Identify which cell holds the provided text, then report its [X, Y] central coordinate. 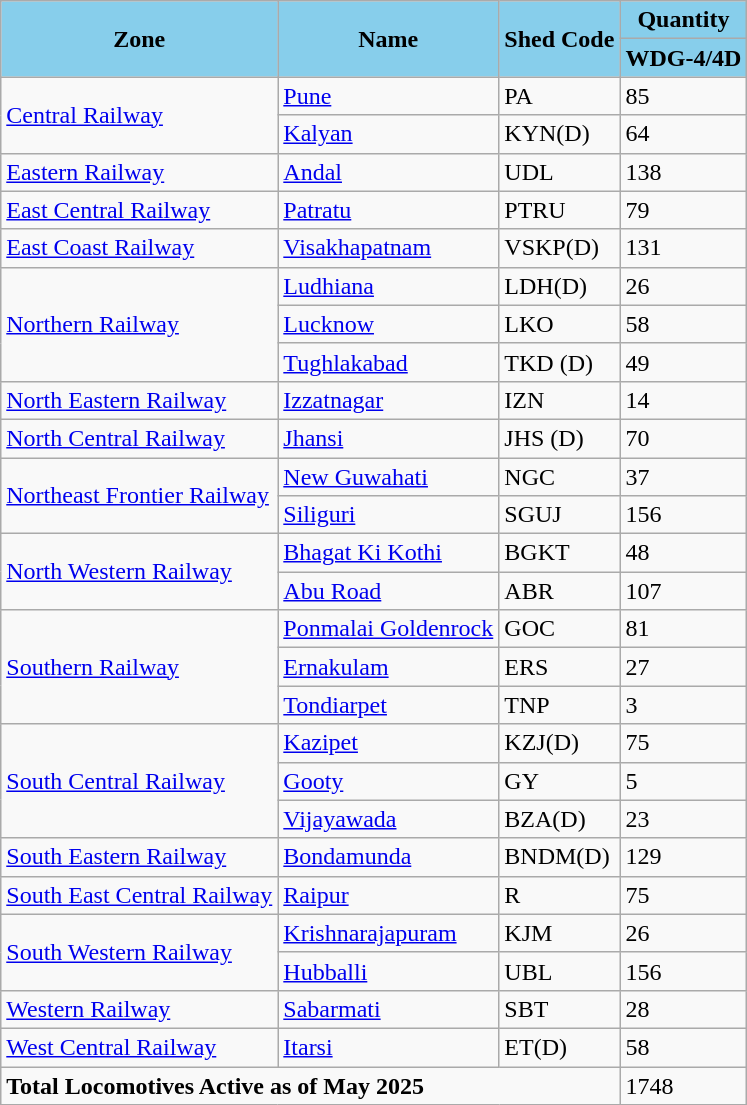
5 [684, 781]
Quantity [684, 20]
ET(D) [560, 1047]
North Central Railway [140, 438]
Western Railway [140, 1009]
North Eastern Railway [140, 400]
Ernakulam [388, 667]
Eastern Railway [140, 172]
Vijayawada [388, 819]
Zone [140, 39]
Total Locomotives Active as of May 2025 [310, 1085]
Gooty [388, 781]
Krishnarajapuram [388, 933]
Tughlakabad [388, 362]
TNP [560, 705]
BNDM(D) [560, 857]
Jhansi [388, 438]
TKD (D) [560, 362]
23 [684, 819]
NGC [560, 477]
LDH(D) [560, 286]
ERS [560, 667]
UDL [560, 172]
Izzatnagar [388, 400]
81 [684, 629]
ABR [560, 591]
South Eastern Railway [140, 857]
SBT [560, 1009]
South Central Railway [140, 781]
PA [560, 96]
Tondiarpet [388, 705]
LKO [560, 324]
UBL [560, 971]
Lucknow [388, 324]
WDG-4/4D [684, 58]
Patratu [388, 210]
BZA(D) [560, 819]
SGUJ [560, 515]
Visakhapatnam [388, 248]
85 [684, 96]
KYN(D) [560, 134]
Sabarmati [388, 1009]
Siliguri [388, 515]
Ponmalai Goldenrock [388, 629]
37 [684, 477]
Raipur [388, 895]
Hubballi [388, 971]
129 [684, 857]
131 [684, 248]
Itarsi [388, 1047]
70 [684, 438]
49 [684, 362]
14 [684, 400]
48 [684, 553]
107 [684, 591]
North Western Railway [140, 572]
Central Railway [140, 115]
Northern Railway [140, 324]
Bhagat Ki Kothi [388, 553]
138 [684, 172]
West Central Railway [140, 1047]
Pune [388, 96]
KZJ(D) [560, 743]
BGKT [560, 553]
3 [684, 705]
Name [388, 39]
South East Central Railway [140, 895]
East Central Railway [140, 210]
GY [560, 781]
Kazipet [388, 743]
Ludhiana [388, 286]
Abu Road [388, 591]
Shed Code [560, 39]
1748 [684, 1085]
GOC [560, 629]
64 [684, 134]
JHS (D) [560, 438]
28 [684, 1009]
Andal [388, 172]
IZN [560, 400]
Northeast Frontier Railway [140, 496]
27 [684, 667]
New Guwahati [388, 477]
79 [684, 210]
East Coast Railway [140, 248]
South Western Railway [140, 952]
Kalyan [388, 134]
Bondamunda [388, 857]
VSKP(D) [560, 248]
R [560, 895]
Southern Railway [140, 667]
PTRU [560, 210]
KJM [560, 933]
